Scan for the cell matching the given text and deliver its [X, Y] coordinate at center. 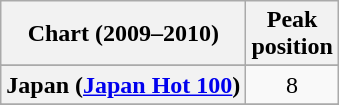
Peakposition [292, 34]
Japan (Japan Hot 100) [124, 85]
Chart (2009–2010) [124, 34]
8 [292, 85]
